Scan for the cell matching the given text and deliver its [X, Y] coordinate at center. 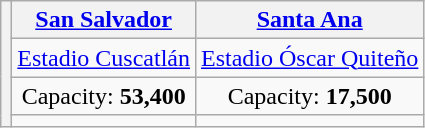
San Salvador [104, 20]
Capacity: 53,400 [104, 96]
Capacity: 17,500 [310, 96]
Santa Ana [310, 20]
Estadio Cuscatlán [104, 58]
Estadio Óscar Quiteño [310, 58]
